Detect which cell encompasses the target text, then output its [X, Y] center coordinate. 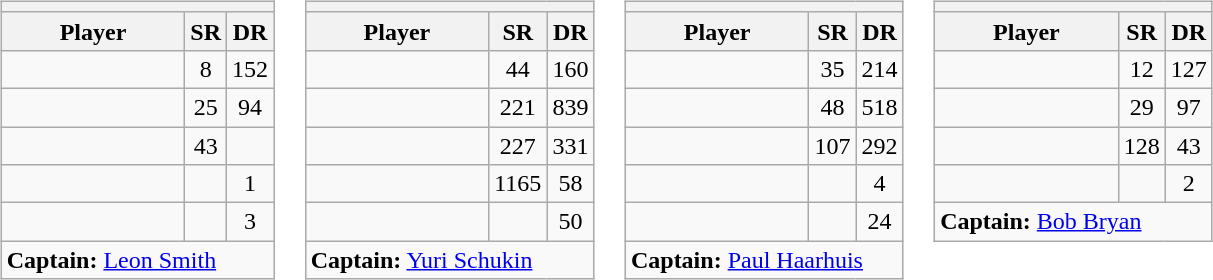
4 [880, 184]
58 [570, 184]
160 [570, 69]
29 [1142, 107]
227 [518, 145]
8 [206, 69]
292 [880, 145]
24 [880, 222]
44 [518, 69]
3 [250, 222]
97 [1188, 107]
1165 [518, 184]
12 [1142, 69]
48 [832, 107]
Captain: Paul Haarhuis [764, 260]
107 [832, 145]
2 [1188, 184]
Captain: Leon Smith [137, 260]
25 [206, 107]
128 [1142, 145]
518 [880, 107]
35 [832, 69]
214 [880, 69]
839 [570, 107]
152 [250, 69]
331 [570, 145]
Captain: Bob Bryan [1074, 222]
127 [1188, 69]
50 [570, 222]
221 [518, 107]
1 [250, 184]
Captain: Yuri Schukin [450, 260]
94 [250, 107]
